From the cell containing the given text, extract its center point as (x, y) coordinate. 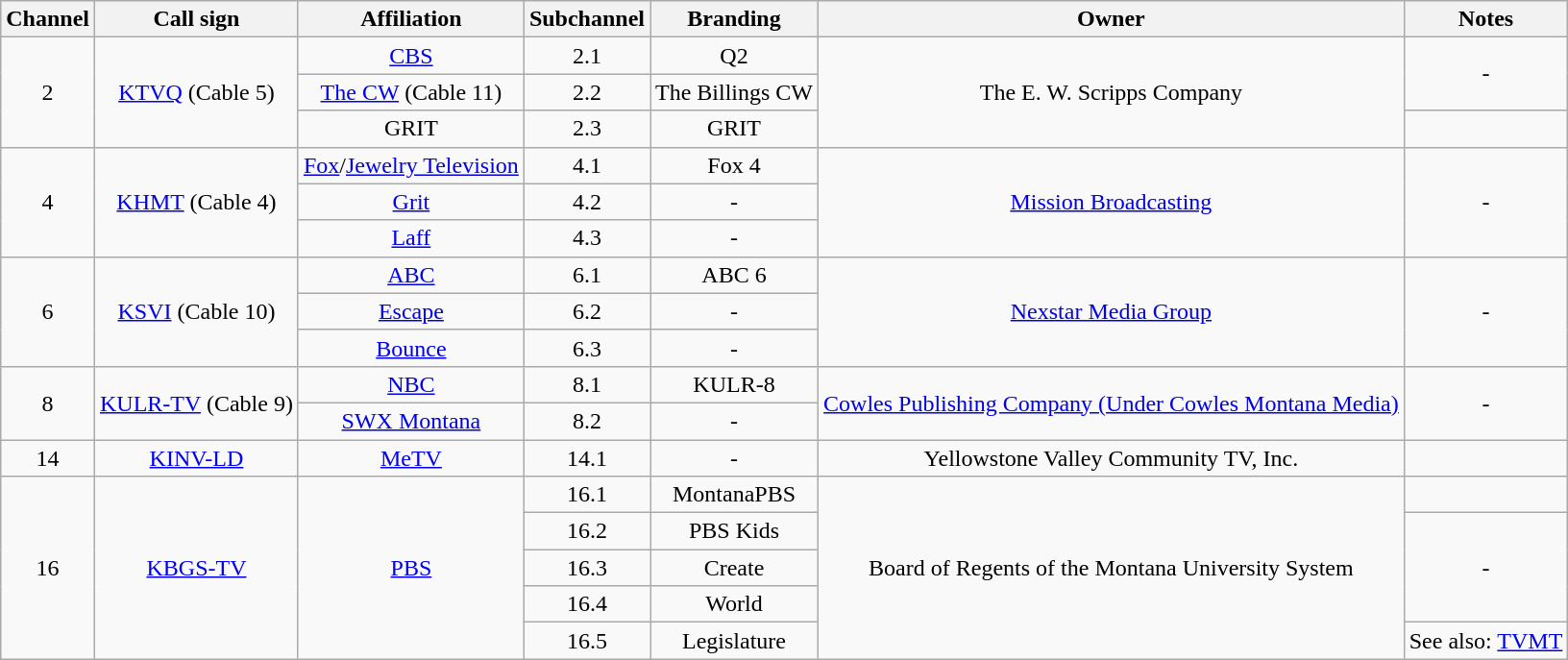
KHMT (Cable 4) (197, 202)
The E. W. Scripps Company (1112, 92)
Create (734, 568)
KULR-8 (734, 384)
Branding (734, 19)
PBS (411, 568)
Affiliation (411, 19)
The CW (Cable 11) (411, 92)
16.3 (586, 568)
ABC 6 (734, 275)
KBGS-TV (197, 568)
Fox/Jewelry Television (411, 165)
MontanaPBS (734, 495)
Mission Broadcasting (1112, 202)
16.2 (586, 531)
2 (48, 92)
16.1 (586, 495)
8.1 (586, 384)
6 (48, 311)
The Billings CW (734, 92)
4 (48, 202)
SWX Montana (411, 421)
8 (48, 403)
Laff (411, 238)
KSVI (Cable 10) (197, 311)
Cowles Publishing Company (Under Cowles Montana Media) (1112, 403)
Grit (411, 202)
4.1 (586, 165)
Escape (411, 311)
14.1 (586, 458)
Legislature (734, 641)
16 (48, 568)
2.3 (586, 129)
CBS (411, 56)
Call sign (197, 19)
Subchannel (586, 19)
Channel (48, 19)
Q2 (734, 56)
Owner (1112, 19)
PBS Kids (734, 531)
Nexstar Media Group (1112, 311)
See also: TVMT (1485, 641)
KINV-LD (197, 458)
4.3 (586, 238)
KULR-TV (Cable 9) (197, 403)
6.2 (586, 311)
14 (48, 458)
Bounce (411, 348)
Yellowstone Valley Community TV, Inc. (1112, 458)
ABC (411, 275)
6.3 (586, 348)
16.4 (586, 604)
8.2 (586, 421)
World (734, 604)
6.1 (586, 275)
2.1 (586, 56)
4.2 (586, 202)
16.5 (586, 641)
2.2 (586, 92)
Fox 4 (734, 165)
KTVQ (Cable 5) (197, 92)
Board of Regents of the Montana University System (1112, 568)
NBC (411, 384)
Notes (1485, 19)
MeTV (411, 458)
